Pinpoint the cell where the given text exists, returning its [X, Y] midpoint coordinate. 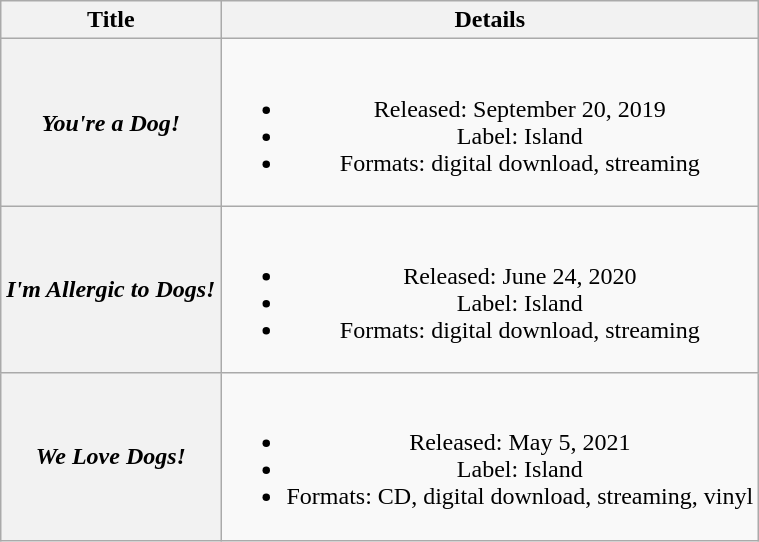
We Love Dogs! [111, 456]
Released: May 5, 2021Label: IslandFormats: CD, digital download, streaming, vinyl [490, 456]
I'm Allergic to Dogs! [111, 290]
You're a Dog! [111, 122]
Released: September 20, 2019Label: IslandFormats: digital download, streaming [490, 122]
Released: June 24, 2020Label: IslandFormats: digital download, streaming [490, 290]
Details [490, 20]
Title [111, 20]
